Return the (x, y) coordinate for the center point of the cell that contains the specified text.  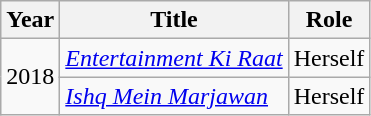
Year (30, 20)
Entertainment Ki Raat (174, 58)
Ishq Mein Marjawan (174, 96)
Role (329, 20)
Title (174, 20)
2018 (30, 77)
